For the text-containing cell, return its midpoint in (x, y) coordinate format. 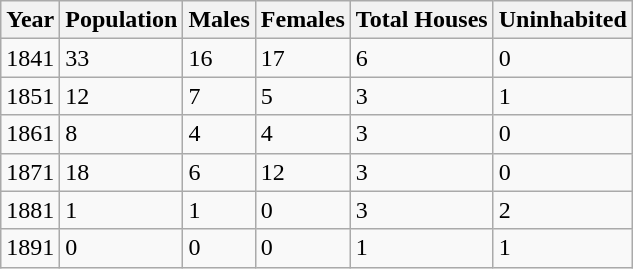
1891 (30, 248)
1881 (30, 210)
5 (302, 96)
1861 (30, 134)
16 (219, 58)
Males (219, 20)
18 (122, 172)
17 (302, 58)
33 (122, 58)
Year (30, 20)
1871 (30, 172)
2 (562, 210)
1841 (30, 58)
Uninhabited (562, 20)
Population (122, 20)
Females (302, 20)
1851 (30, 96)
8 (122, 134)
Total Houses (422, 20)
7 (219, 96)
